Search for the cell housing the specified text and yield its [x, y] center coordinate. 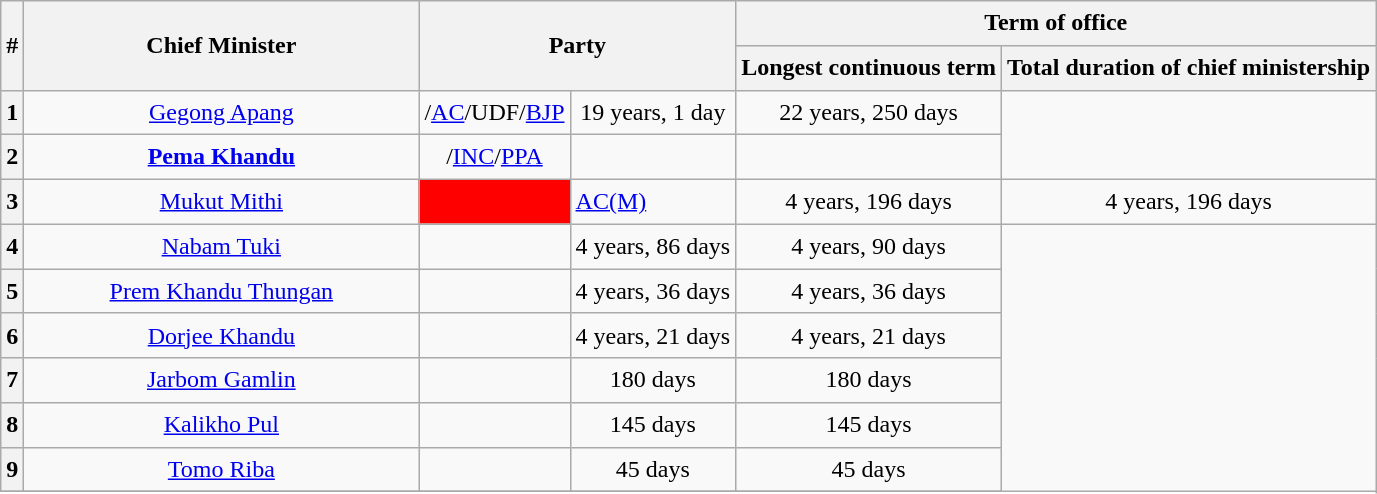
Longest continuous term [869, 68]
4 [12, 246]
/INC/PPA [494, 158]
4 years, 90 days [869, 246]
1 [12, 112]
3 [12, 202]
9 [12, 470]
Tomo Riba [222, 470]
Chief Minister [222, 46]
/AC/UDF/BJP [494, 112]
8 [12, 426]
5 [12, 292]
4 years, 86 days [653, 246]
Dorjee Khandu [222, 336]
Term of office [1056, 24]
19 years, 1 day [653, 112]
7 [12, 380]
AC(M) [653, 202]
Kalikho Pul [222, 426]
6 [12, 336]
Nabam Tuki [222, 246]
Party [578, 46]
2 [12, 158]
Pema Khandu [222, 158]
Jarbom Gamlin [222, 380]
Mukut Mithi [222, 202]
22 years, 250 days [869, 112]
Total duration of chief ministership [1188, 68]
Prem Khandu Thungan [222, 292]
Gegong Apang [222, 112]
# [12, 46]
